Pinpoint the cell where the given text exists, returning its (X, Y) midpoint coordinate. 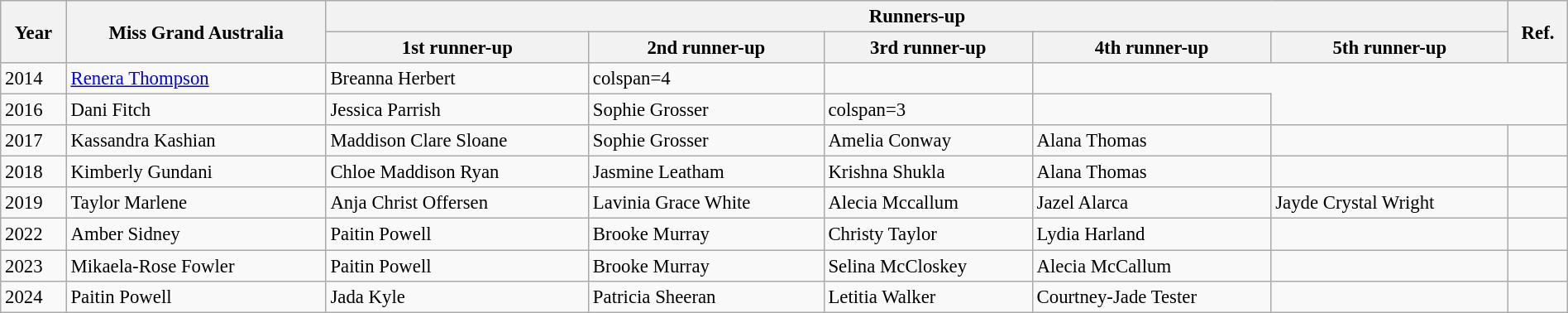
Jayde Crystal Wright (1389, 203)
Jazel Alarca (1151, 203)
Maddison Clare Sloane (457, 141)
Jada Kyle (457, 296)
Krishna Shukla (928, 172)
Alecia McCallum (1151, 266)
2019 (33, 203)
Jessica Parrish (457, 110)
Mikaela-Rose Fowler (196, 266)
2024 (33, 296)
Courtney-Jade Tester (1151, 296)
Year (33, 31)
colspan=4 (706, 79)
Ref. (1538, 31)
Miss Grand Australia (196, 31)
Alecia Mccallum (928, 203)
Renera Thompson (196, 79)
2022 (33, 234)
2014 (33, 79)
2018 (33, 172)
4th runner-up (1151, 48)
Chloe Maddison Ryan (457, 172)
2016 (33, 110)
Kassandra Kashian (196, 141)
Jasmine Leatham (706, 172)
Kimberly Gundani (196, 172)
Anja Christ Offersen (457, 203)
Lydia Harland (1151, 234)
3rd runner-up (928, 48)
5th runner-up (1389, 48)
1st runner-up (457, 48)
2023 (33, 266)
Letitia Walker (928, 296)
Christy Taylor (928, 234)
Amelia Conway (928, 141)
Breanna Herbert (457, 79)
Dani Fitch (196, 110)
colspan=3 (928, 110)
Patricia Sheeran (706, 296)
Taylor Marlene (196, 203)
Lavinia Grace White (706, 203)
Runners-up (917, 17)
2017 (33, 141)
2nd runner-up (706, 48)
Amber Sidney (196, 234)
Selina McCloskey (928, 266)
